Return [X, Y] of the center of cell containing provided text 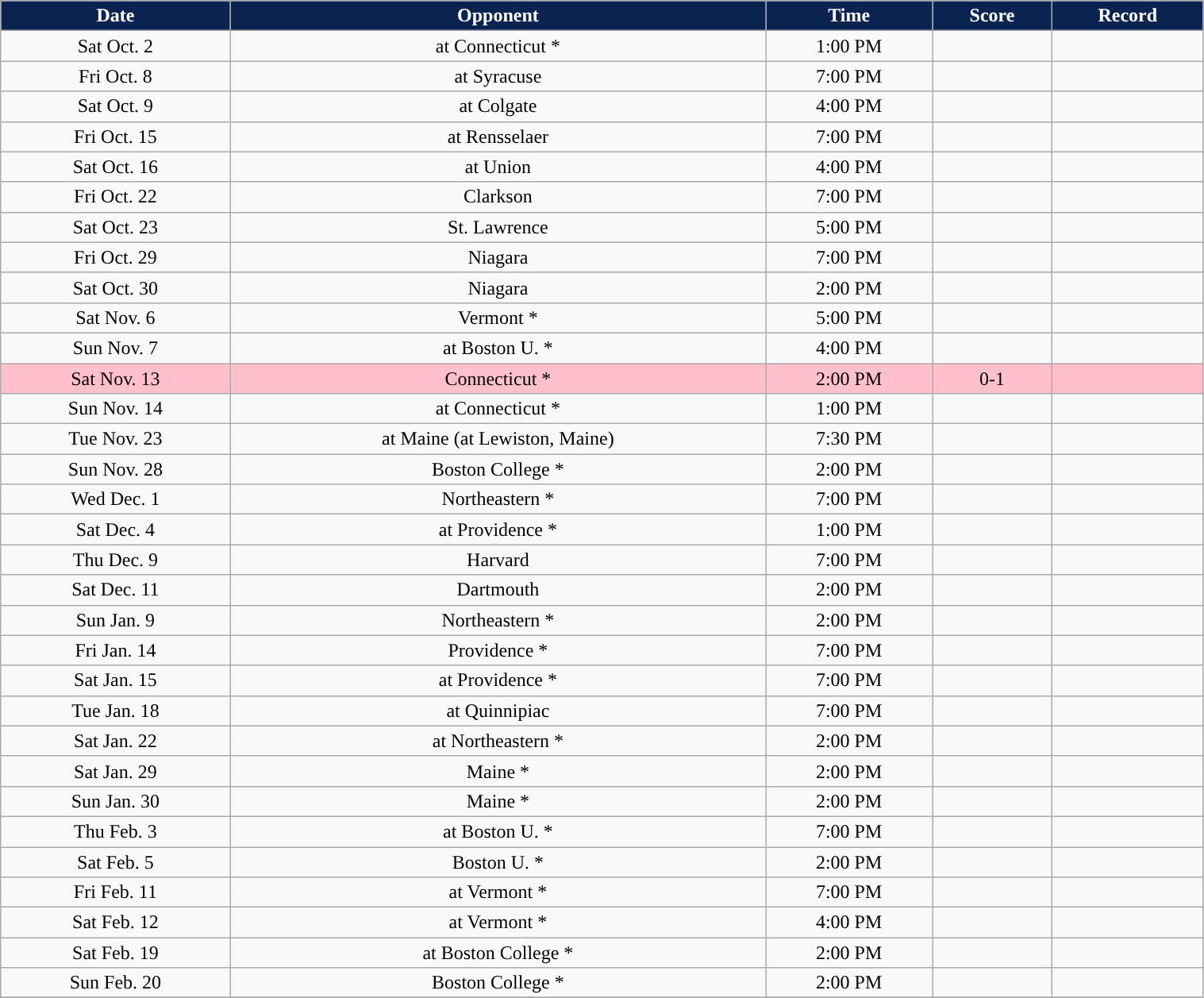
Sat Feb. 5 [116, 861]
Opponent [498, 16]
Sat Jan. 15 [116, 680]
Harvard [498, 560]
Thu Dec. 9 [116, 560]
7:30 PM [849, 439]
Fri Jan. 14 [116, 650]
Score [992, 16]
Thu Feb. 3 [116, 831]
Providence * [498, 650]
Sat Nov. 13 [116, 379]
at Maine (at Lewiston, Maine) [498, 439]
Sat Dec. 11 [116, 590]
Boston U. * [498, 861]
Clarkson [498, 197]
0-1 [992, 379]
Sat Jan. 22 [116, 741]
Vermont * [498, 318]
Sat Oct. 9 [116, 106]
at Syracuse [498, 76]
Fri Oct. 15 [116, 137]
Sat Oct. 16 [116, 167]
at Northeastern * [498, 741]
Tue Nov. 23 [116, 439]
Fri Oct. 29 [116, 257]
Tue Jan. 18 [116, 711]
at Union [498, 167]
Sat Feb. 19 [116, 953]
Sun Jan. 9 [116, 620]
Sat Oct. 30 [116, 287]
Sat Dec. 4 [116, 530]
Wed Dec. 1 [116, 499]
Date [116, 16]
Fri Feb. 11 [116, 892]
Sat Jan. 29 [116, 771]
St. Lawrence [498, 227]
Sat Feb. 12 [116, 923]
Sun Feb. 20 [116, 983]
Sun Jan. 30 [116, 801]
Time [849, 16]
Connecticut * [498, 379]
Sun Nov. 14 [116, 409]
Sat Oct. 2 [116, 46]
Sat Oct. 23 [116, 227]
Dartmouth [498, 590]
Record [1129, 16]
Sun Nov. 7 [116, 348]
at Rensselaer [498, 137]
at Quinnipiac [498, 711]
at Colgate [498, 106]
Fri Oct. 8 [116, 76]
Fri Oct. 22 [116, 197]
Sun Nov. 28 [116, 469]
at Boston College * [498, 953]
Sat Nov. 6 [116, 318]
